Scan for the cell matching the given text and deliver its (x, y) coordinate at center. 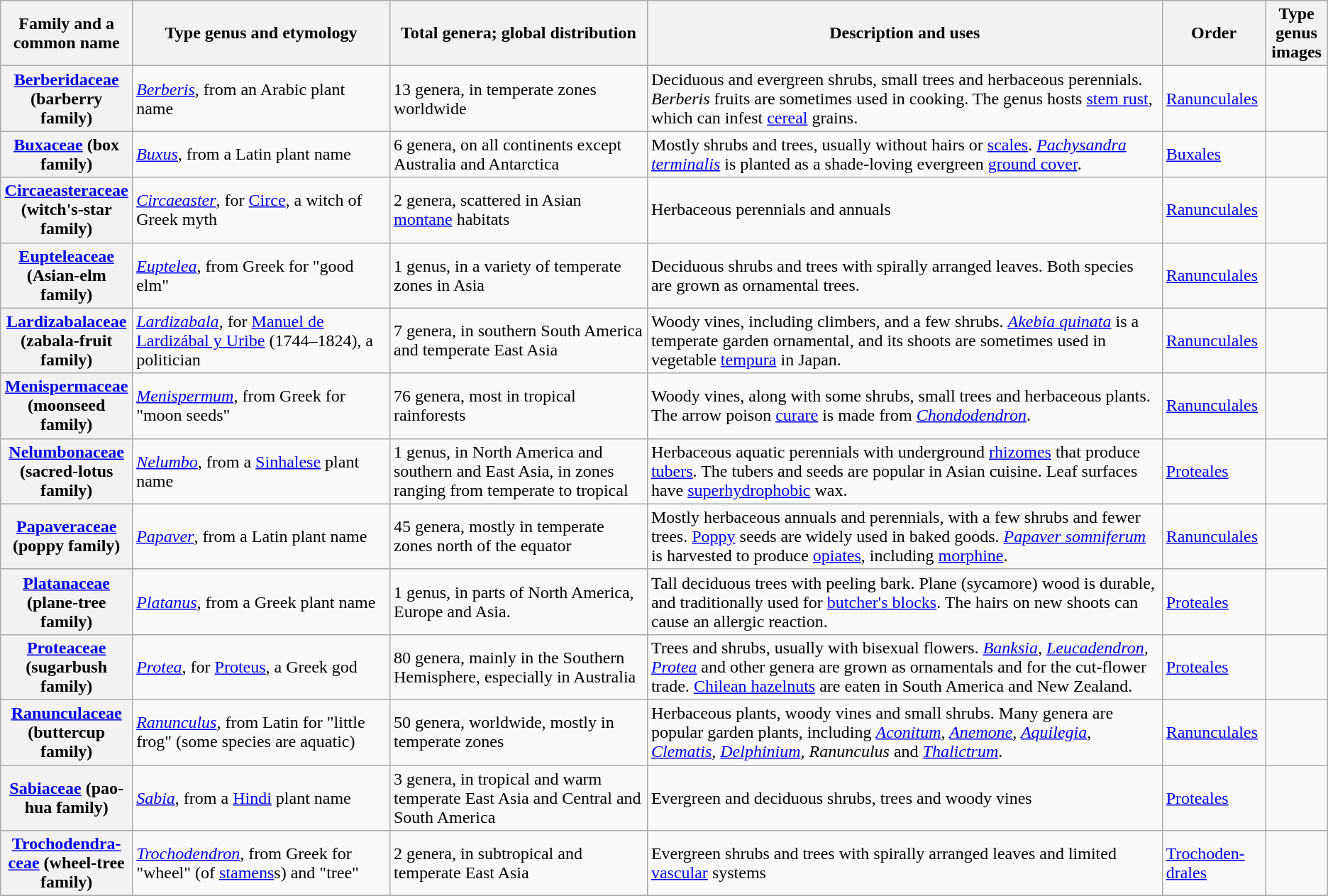
Nelumbonaceae (sacred-lotus family) (67, 471)
Berberis, from an Arabic plant name (261, 99)
1 genus, in parts of North America, Europe and Asia. (518, 602)
Trochodendron, from Greek for "wheel" (of stamenss) and "tree" (261, 863)
Total genera; global distribution (518, 33)
Berberidaceae (barberry family) (67, 99)
Woody vines, along with some shrubs, small trees and herbaceous plants. The arrow poison curare is made from Chondodendron. (904, 406)
Euptelea, from Greek for "good elm" (261, 275)
Nelumbo, from a Sinhalese plant name (261, 471)
7 genera, in southern South America and temperate East Asia (518, 341)
Herbaceous perennials and annuals (904, 210)
Protea, for Proteus, a Greek god (261, 667)
Sabiaceae (pao-hua family) (67, 797)
Menispermum, from Greek for "moon seeds" (261, 406)
Description and uses (904, 33)
Type genus and etymology (261, 33)
80 genera, mainly in the Southern Hemisphere, especially in Australia (518, 667)
76 genera, most in tropical rainforests (518, 406)
Family and a common name (67, 33)
1 genus, in North America and southern and East Asia, in zones ranging from temperate to tropical (518, 471)
Lardizabala, for Manuel de Lardizábal y Uribe (1744–1824), a politician (261, 341)
1 genus, in a variety of temperate zones in Asia (518, 275)
Type genus images (1297, 33)
Sabia, from a Hindi plant name (261, 797)
Circaeaster, for Circe, a witch of Greek myth (261, 210)
Lardizabalaceae (zabala-fruit family) (67, 341)
Trochoden­drales (1214, 863)
Menisperma­ceae (moonseed family) (67, 406)
Platanaceae (plane-tree family) (67, 602)
Platanus, from a Greek plant name (261, 602)
3 genera, in tropical and warm temperate East Asia and Central and South America (518, 797)
Ranunculus, from Latin for "little frog" (some species are aquatic) (261, 732)
2 genera, in subtropical and temperate East Asia (518, 863)
Papaveraceae (poppy family) (67, 536)
Deciduous shrubs and trees with spirally arranged leaves. Both species are grown as ornamental trees. (904, 275)
Buxus, from a Latin plant name (261, 155)
50 genera, worldwide, mostly in temperate zones (518, 732)
Order (1214, 33)
Papaver, from a Latin plant name (261, 536)
6 genera, on all continents except Australia and Antarctica (518, 155)
13 genera, in temperate zones worldwide (518, 99)
Proteaceae (sugarbush family) (67, 667)
Evergreen and deciduous shrubs, trees and woody vines (904, 797)
2 genera, scattered in Asian montane habitats (518, 210)
Mostly shrubs and trees, usually without hairs or scales. Pachysandra terminalis is planted as a shade-loving evergreen ground cover. (904, 155)
Buxaceae (box family) (67, 155)
Circaeastera­ceae (witch's-star family) (67, 210)
Ranunculaceae (buttercup family) (67, 732)
Buxales (1214, 155)
Eupteleaceae (Asian-elm family) (67, 275)
45 genera, mostly in temperate zones north of the equator (518, 536)
Evergreen shrubs and trees with spirally arranged leaves and limited vascular systems (904, 863)
Trochodendra­ceae (wheel-tree family) (67, 863)
